Determine the [x, y] coordinate at the center of the cell enclosing the given text.  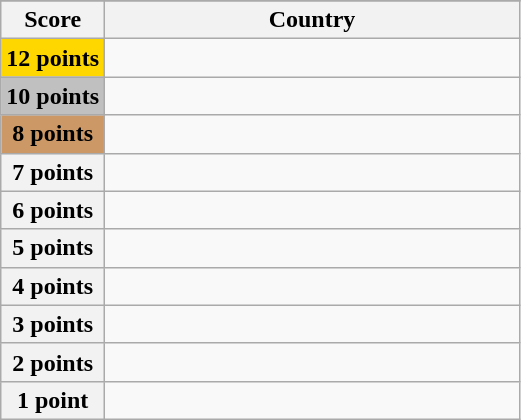
2 points [53, 362]
4 points [53, 286]
3 points [53, 324]
5 points [53, 248]
Country [312, 20]
12 points [53, 58]
6 points [53, 210]
10 points [53, 96]
Score [53, 20]
8 points [53, 134]
1 point [53, 400]
7 points [53, 172]
